Capture the cell that displays the provided text and extract its [X, Y] central coordinate. 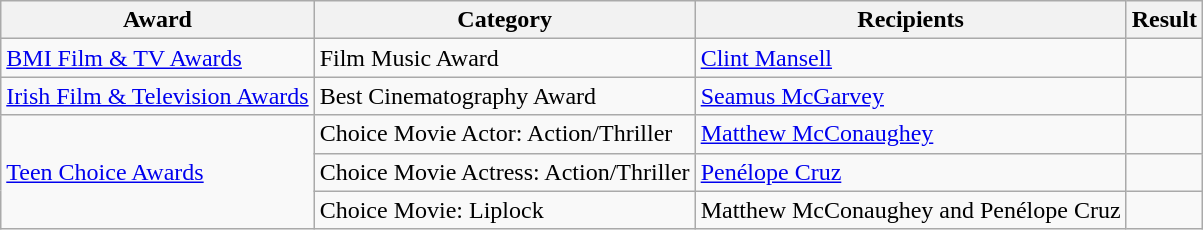
Irish Film & Television Awards [158, 96]
Clint Mansell [910, 58]
Award [158, 20]
Matthew McConaughey and Penélope Cruz [910, 210]
Result [1164, 20]
Choice Movie Actress: Action/Thriller [504, 172]
BMI Film & TV Awards [158, 58]
Teen Choice Awards [158, 172]
Recipients [910, 20]
Seamus McGarvey [910, 96]
Penélope Cruz [910, 172]
Best Cinematography Award [504, 96]
Category [504, 20]
Matthew McConaughey [910, 134]
Film Music Award [504, 58]
Choice Movie: Liplock [504, 210]
Choice Movie Actor: Action/Thriller [504, 134]
